Output the [x, y] coordinate of the center of the cell containing the given text.  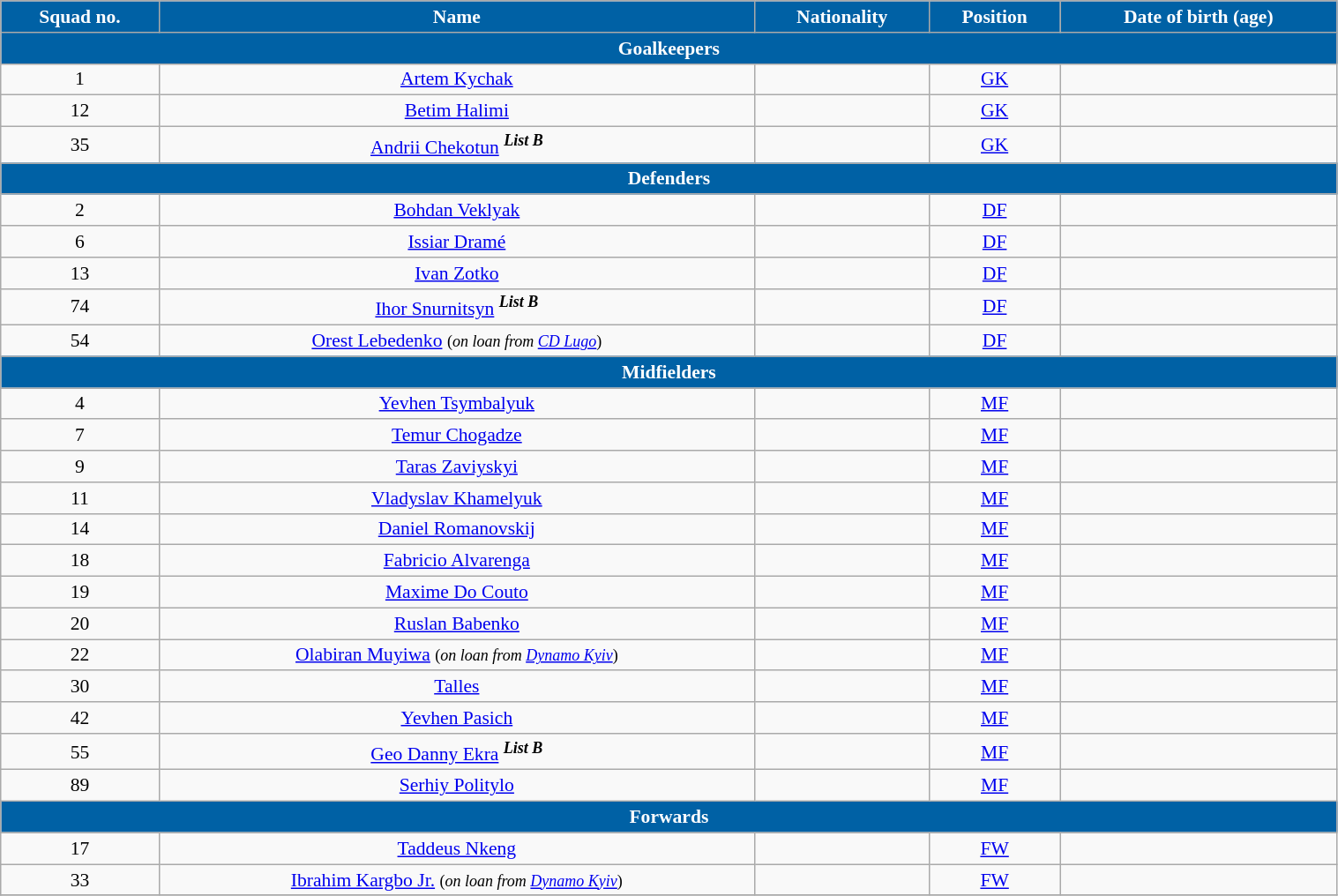
Daniel Romanovskij [457, 530]
Betim Halimi [457, 111]
17 [79, 848]
11 [79, 498]
Artem Kychak [457, 79]
2 [79, 211]
19 [79, 593]
20 [79, 623]
55 [79, 751]
Olabiran Muyiwa (on loan from Dynamo Kyiv) [457, 655]
Defenders [669, 179]
7 [79, 436]
Midfielders [669, 372]
12 [79, 111]
Nationality [842, 17]
13 [79, 273]
Ibrahim Kargbo Jr. (on loan from Dynamo Kyiv) [457, 880]
Yevhen Pasich [457, 718]
42 [79, 718]
Fabricio Alvarenga [457, 561]
33 [79, 880]
Squad no. [79, 17]
Position [995, 17]
Date of birth (age) [1200, 17]
Ivan Zotko [457, 273]
6 [79, 242]
Issiar Dramé [457, 242]
Serhiy Politylo [457, 786]
Ruslan Babenko [457, 623]
Andrii Chekotun List B [457, 145]
54 [79, 341]
Maxime Do Couto [457, 593]
35 [79, 145]
9 [79, 467]
1 [79, 79]
89 [79, 786]
Forwards [669, 818]
Yevhen Tsymbalyuk [457, 404]
14 [79, 530]
Talles [457, 687]
Name [457, 17]
4 [79, 404]
30 [79, 687]
Temur Chogadze [457, 436]
Taras Zaviyskyi [457, 467]
Geo Danny Ekra List B [457, 751]
Taddeus Nkeng [457, 848]
Vladyslav Khamelyuk [457, 498]
18 [79, 561]
22 [79, 655]
Goalkeepers [669, 49]
74 [79, 307]
Orest Lebedenko (on loan from CD Lugo) [457, 341]
Ihor Snurnitsyn List B [457, 307]
Bohdan Veklyak [457, 211]
